Find where the given text appears and provide that cell's center as (X, Y) coordinate. 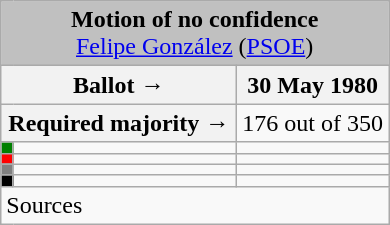
Required majority → (119, 123)
Sources (195, 205)
Motion of no confidenceFelipe González (PSOE) (195, 34)
30 May 1980 (313, 85)
Ballot → (119, 85)
176 out of 350 (313, 123)
